Return (X, Y) of the center of cell containing provided text 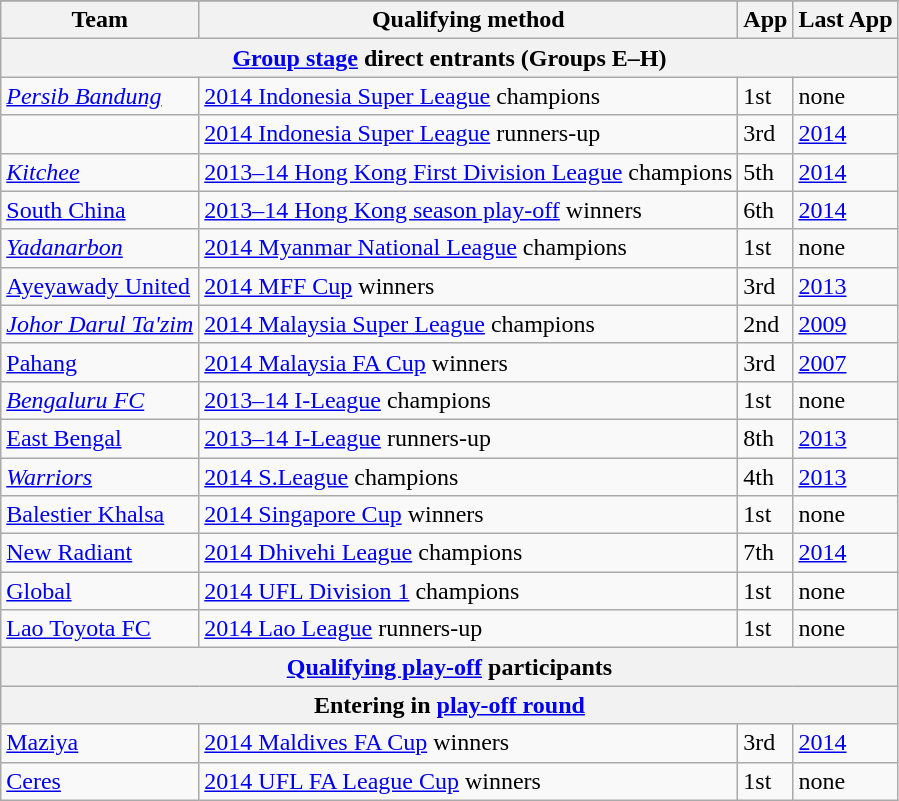
5th (766, 172)
Balestier Khalsa (100, 515)
Lao Toyota FC (100, 629)
6th (766, 210)
2014 Myanmar National League champions (468, 248)
2nd (766, 324)
2013–14 I-League champions (468, 400)
Global (100, 591)
2014 Lao League runners-up (468, 629)
Group stage direct entrants (Groups E–H) (450, 58)
Pahang (100, 362)
2014 MFF Cup winners (468, 286)
Qualifying play-off participants (450, 667)
2014 Indonesia Super League champions (468, 96)
Maziya (100, 743)
Kitchee (100, 172)
New Radiant (100, 553)
4th (766, 477)
2014 Maldives FA Cup winners (468, 743)
Entering in play-off round (450, 705)
Last App (846, 20)
2013–14 Hong Kong season play-off winners (468, 210)
2014 Dhivehi League champions (468, 553)
App (766, 20)
Team (100, 20)
2014 Malaysia FA Cup winners (468, 362)
Ayeyawady United (100, 286)
Warriors (100, 477)
2013–14 I-League runners-up (468, 438)
2007 (846, 362)
Johor Darul Ta'zim (100, 324)
2013–14 Hong Kong First Division League champions (468, 172)
2014 Malaysia Super League champions (468, 324)
2014 Singapore Cup winners (468, 515)
7th (766, 553)
2014 UFL Division 1 champions (468, 591)
Persib Bandung (100, 96)
South China (100, 210)
2009 (846, 324)
Qualifying method (468, 20)
8th (766, 438)
Ceres (100, 781)
2014 Indonesia Super League runners-up (468, 134)
Yadanarbon (100, 248)
East Bengal (100, 438)
2014 UFL FA League Cup winners (468, 781)
2014 S.League champions (468, 477)
Bengaluru FC (100, 400)
